Determine the (x, y) coordinate at the center of the cell enclosing the given text.  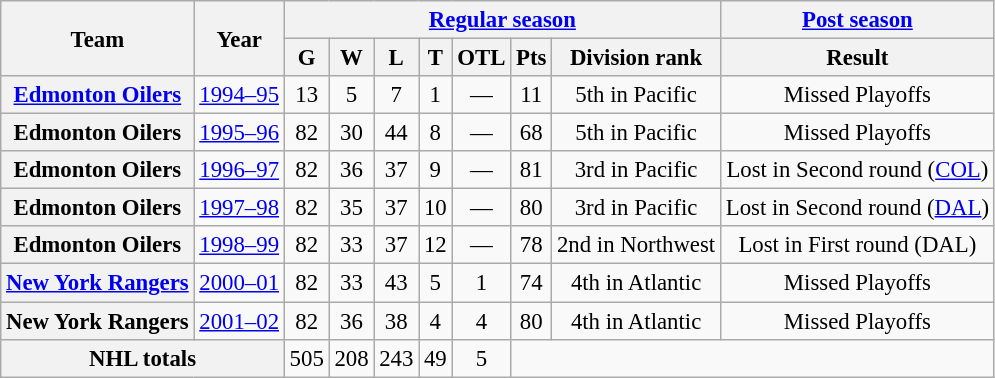
78 (532, 245)
NHL totals (143, 358)
38 (396, 321)
1997–98 (239, 208)
1998–99 (239, 245)
8 (436, 133)
74 (532, 283)
Lost in First round (DAL) (857, 245)
505 (306, 358)
W (352, 58)
G (306, 58)
Result (857, 58)
243 (396, 358)
Year (239, 38)
OTL (482, 58)
2000–01 (239, 283)
L (396, 58)
2nd in Northwest (636, 245)
Post season (857, 20)
81 (532, 170)
208 (352, 358)
Team (98, 38)
1996–97 (239, 170)
Lost in Second round (DAL) (857, 208)
Division rank (636, 58)
13 (306, 95)
44 (396, 133)
68 (532, 133)
Regular season (502, 20)
2001–02 (239, 321)
12 (436, 245)
35 (352, 208)
43 (396, 283)
1994–95 (239, 95)
Lost in Second round (COL) (857, 170)
30 (352, 133)
1995–96 (239, 133)
11 (532, 95)
T (436, 58)
Pts (532, 58)
7 (396, 95)
9 (436, 170)
10 (436, 208)
49 (436, 358)
